Find where the given text appears and provide that cell's center as [X, Y] coordinate. 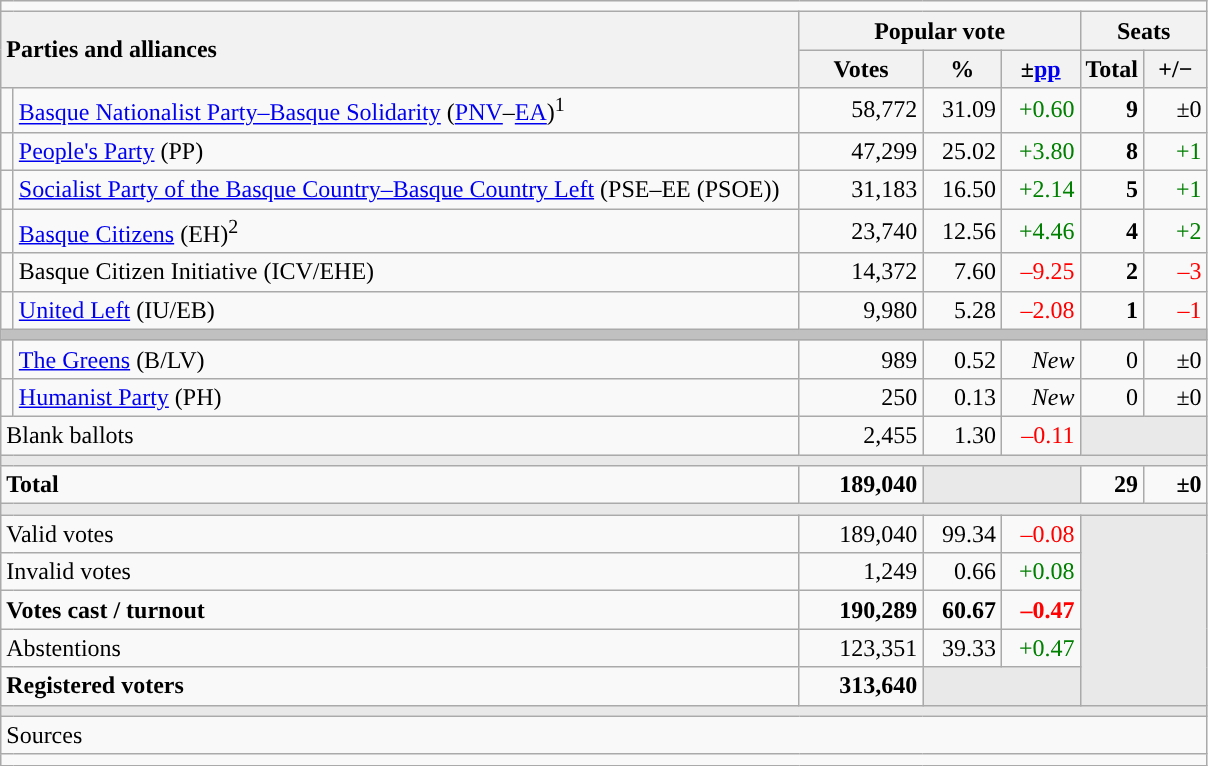
250 [861, 397]
16.50 [962, 190]
31.09 [962, 110]
Basque Nationalist Party–Basque Solidarity (PNV–EA)1 [406, 110]
39.33 [962, 648]
2,455 [861, 435]
–0.11 [1040, 435]
–0.08 [1040, 534]
313,640 [861, 686]
60.67 [962, 610]
12.56 [962, 232]
+4.46 [1040, 232]
1.30 [962, 435]
+2 [1176, 232]
989 [861, 359]
31,183 [861, 190]
58,772 [861, 110]
0.13 [962, 397]
±pp [1040, 69]
–0.47 [1040, 610]
29 [1112, 485]
Humanist Party (PH) [406, 397]
Votes [861, 69]
Registered voters [400, 686]
23,740 [861, 232]
+2.14 [1040, 190]
Invalid votes [400, 572]
8 [1112, 151]
Parties and alliances [400, 50]
+/− [1176, 69]
People's Party (PP) [406, 151]
Seats [1144, 31]
25.02 [962, 151]
–1 [1176, 310]
+3.80 [1040, 151]
9 [1112, 110]
9,980 [861, 310]
190,289 [861, 610]
4 [1112, 232]
123,351 [861, 648]
7.60 [962, 272]
Votes cast / turnout [400, 610]
Popular vote [940, 31]
47,299 [861, 151]
14,372 [861, 272]
–2.08 [1040, 310]
Basque Citizen Initiative (ICV/EHE) [406, 272]
+0.60 [1040, 110]
–3 [1176, 272]
Socialist Party of the Basque Country–Basque Country Left (PSE–EE (PSOE)) [406, 190]
Abstentions [400, 648]
Sources [604, 735]
+0.08 [1040, 572]
+0.47 [1040, 648]
5 [1112, 190]
Basque Citizens (EH)2 [406, 232]
1,249 [861, 572]
United Left (IU/EB) [406, 310]
Valid votes [400, 534]
0.66 [962, 572]
Blank ballots [400, 435]
1 [1112, 310]
–9.25 [1040, 272]
The Greens (B/LV) [406, 359]
% [962, 69]
99.34 [962, 534]
5.28 [962, 310]
2 [1112, 272]
0.52 [962, 359]
